Extract the (X, Y) coordinate from the center of the cell holding the provided text.  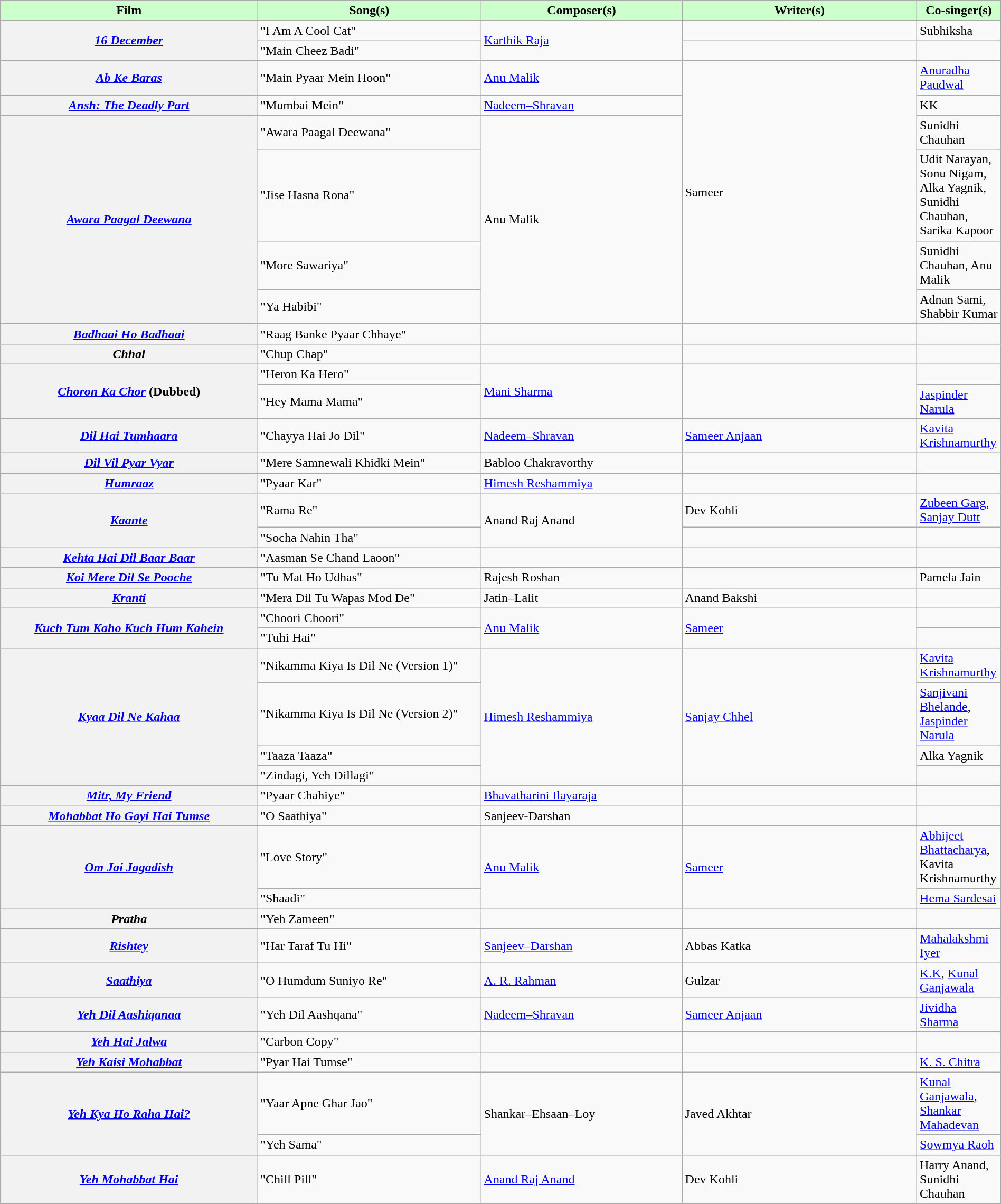
Subhiksha (959, 31)
Dil Vil Pyar Vyar (129, 463)
"Shaadi" (370, 899)
"Ya Habibi" (370, 306)
Yeh Hai Jalwa (129, 1042)
"Carbon Copy" (370, 1042)
Gulzar (799, 980)
Sunidhi Chauhan (959, 132)
Yeh Kya Ho Raha Hai? (129, 1113)
Om Jai Jagadish (129, 867)
"Hey Mama Mama" (370, 401)
Choron Ka Chor (Dubbed) (129, 391)
Mani Sharma (582, 391)
"Jise Hasna Rona" (370, 195)
"O Saathiya" (370, 816)
"Tu Mat Ho Udhas" (370, 578)
"Chup Chap" (370, 354)
Badhaai Ho Badhaai (129, 334)
Kuch Tum Kaho Kuch Hum Kahein (129, 628)
Yeh Kaisi Mohabbat (129, 1062)
"Socha Nahin Tha" (370, 538)
A. R. Rahman (582, 980)
Chhal (129, 354)
"Tuhi Hai" (370, 638)
Co-singer(s) (959, 11)
Composer(s) (582, 11)
"Main Pyaar Mein Hoon" (370, 78)
"Choori Choori" (370, 618)
"Yeh Dil Aashqana" (370, 1015)
"More Sawariya" (370, 265)
Mahalakshmi Iyer (959, 946)
Sanjay Chhel (799, 717)
"Yaar Apne Ghar Jao" (370, 1104)
"Yeh Zameen" (370, 919)
Song(s) (370, 11)
Mitr, My Friend (129, 795)
Rajesh Roshan (582, 578)
"Yeh Sama" (370, 1145)
Sanjeev-Darshan (582, 816)
Writer(s) (799, 11)
Yeh Mohabbat Hai (129, 1179)
Mohabbat Ho Gayi Hai Tumse (129, 816)
"Raag Banke Pyaar Chhaye" (370, 334)
"Nikamma Kiya Is Dil Ne (Version 2)" (370, 714)
"Pyaar Kar" (370, 483)
"Chayya Hai Jo Dil" (370, 436)
Jividha Sharma (959, 1015)
Zubeen Garg, Sanjay Dutt (959, 510)
"Rama Re" (370, 510)
Abhijeet Bhattacharya, Kavita Krishnamurthy (959, 858)
Dil Hai Tumhaara (129, 436)
"Main Cheez Badi" (370, 51)
"Awara Paagal Deewana" (370, 132)
Udit Narayan, Sonu Nigam, Alka Yagnik, Sunidhi Chauhan, Sarika Kapoor (959, 195)
"Har Taraf Tu Hi" (370, 946)
"Pyaar Chahiye" (370, 795)
Kunal Ganjawala, Shankar Mahadevan (959, 1104)
Abbas Katka (799, 946)
Jaspinder Narula (959, 401)
Karthik Raja (582, 41)
16 December (129, 41)
"I Am A Cool Cat" (370, 31)
Anuradha Paudwal (959, 78)
Pratha (129, 919)
Awara Paagal Deewana (129, 220)
Sanjeev–Darshan (582, 946)
"Taaza Taaza" (370, 755)
Harry Anand, Sunidhi Chauhan (959, 1179)
"Mere Samnewali Khidki Mein" (370, 463)
Kyaa Dil Ne Kahaa (129, 717)
Yeh Dil Aashiqanaa (129, 1015)
Bhavatharini Ilayaraja (582, 795)
Kaante (129, 521)
"Heron Ka Hero" (370, 374)
Jatin–Lalit (582, 598)
K. S. Chitra (959, 1062)
"Pyar Hai Tumse" (370, 1062)
"Aasman Se Chand Laoon" (370, 558)
Anand Bakshi (799, 598)
Ansh: The Deadly Part (129, 105)
Pamela Jain (959, 578)
Javed Akhtar (799, 1113)
Hema Sardesai (959, 899)
Koi Mere Dil Se Pooche (129, 578)
Alka Yagnik (959, 755)
Humraaz (129, 483)
Shankar–Ehsaan–Loy (582, 1113)
Film (129, 11)
Sunidhi Chauhan, Anu Malik (959, 265)
Babloo Chakravorthy (582, 463)
K.K, Kunal Ganjawala (959, 980)
Sanjivani Bhelande, Jaspinder Narula (959, 714)
Adnan Sami, Shabbir Kumar (959, 306)
KK (959, 105)
"Nikamma Kiya Is Dil Ne (Version 1)" (370, 665)
"Mera Dil Tu Wapas Mod De" (370, 598)
Sowmya Raoh (959, 1145)
"Mumbai Mein" (370, 105)
Rishtey (129, 946)
"Love Story" (370, 858)
Saathiya (129, 980)
"Zindagi, Yeh Dillagi" (370, 775)
"O Humdum Suniyo Re" (370, 980)
"Chill Pill" (370, 1179)
Kranti (129, 598)
Kehta Hai Dil Baar Baar (129, 558)
Ab Ke Baras (129, 78)
